Return the (x, y) coordinate for the center point of the cell that contains the specified text.  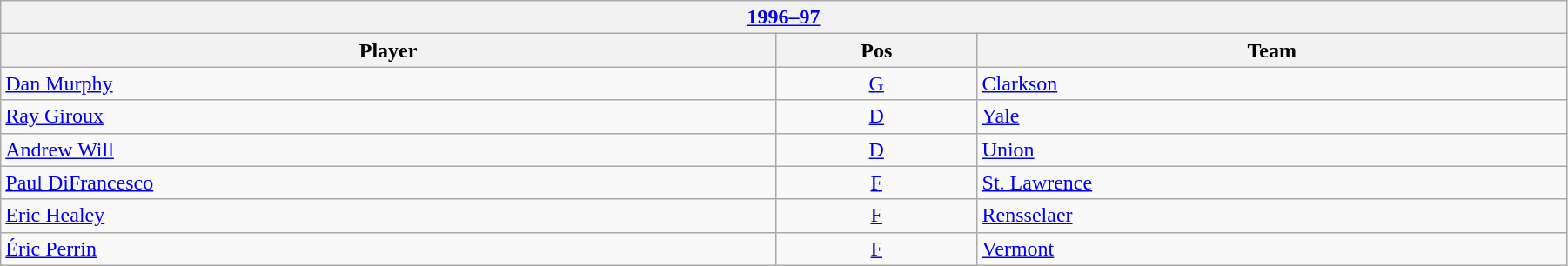
Andrew Will (388, 150)
Player (388, 50)
Éric Perrin (388, 249)
Dan Murphy (388, 83)
Pos (876, 50)
G (876, 83)
Clarkson (1272, 83)
Team (1272, 50)
Union (1272, 150)
Eric Healey (388, 216)
Vermont (1272, 249)
Paul DiFrancesco (388, 183)
1996–97 (784, 17)
Ray Giroux (388, 116)
St. Lawrence (1272, 183)
Yale (1272, 116)
Rensselaer (1272, 216)
